Provide the (x, y) coordinate of the cell's center where the given text is located.  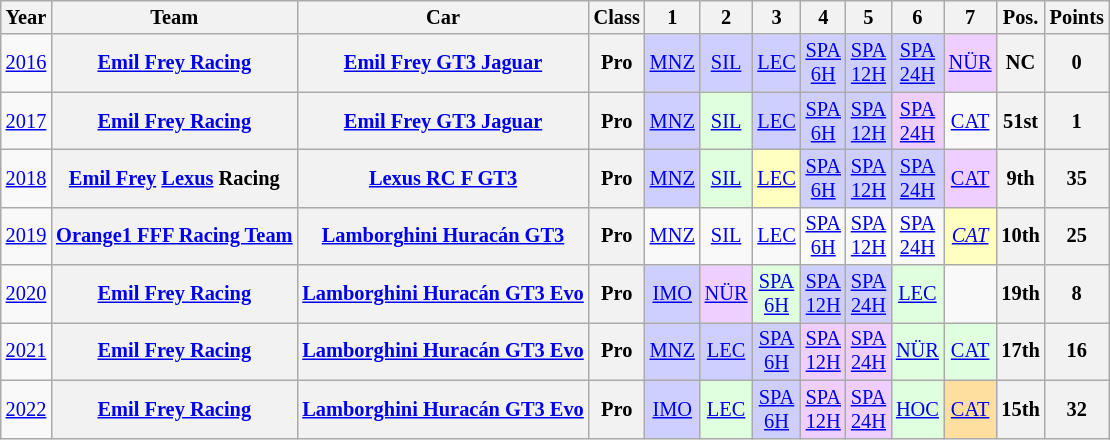
16 (1077, 351)
Orange1 FFF Racing Team (174, 236)
Emil Frey Lexus Racing (174, 178)
Lamborghini Huracán GT3 (442, 236)
2022 (26, 409)
Points (1077, 17)
2016 (26, 63)
51st (1020, 121)
Pos. (1020, 17)
0 (1077, 63)
2021 (26, 351)
6 (918, 17)
19th (1020, 294)
5 (868, 17)
15th (1020, 409)
2 (726, 17)
8 (1077, 294)
32 (1077, 409)
9th (1020, 178)
35 (1077, 178)
Year (26, 17)
Car (442, 17)
2017 (26, 121)
Class (617, 17)
Team (174, 17)
17th (1020, 351)
2018 (26, 178)
25 (1077, 236)
7 (970, 17)
NC (1020, 63)
10th (1020, 236)
Lexus RC F GT3 (442, 178)
4 (824, 17)
HOC (918, 409)
3 (776, 17)
2019 (26, 236)
2020 (26, 294)
